Search for the cell housing the specified text and yield its [x, y] center coordinate. 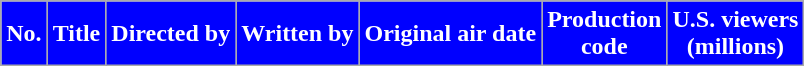
Original air date [450, 34]
Productioncode [604, 34]
Directed by [171, 34]
Title [76, 34]
U.S. viewers(millions) [736, 34]
No. [24, 34]
Written by [298, 34]
